Return [x, y] of the center of cell containing provided text 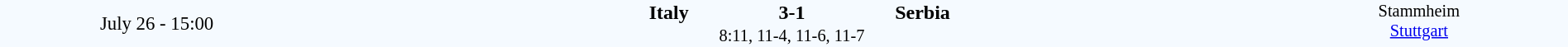
StammheimStuttgart [1419, 23]
3-1 [791, 12]
Italy [501, 12]
Serbia [1082, 12]
8:11, 11-4, 11-6, 11-7 [792, 36]
July 26 - 15:00 [157, 23]
